Return (x, y) of the center of cell containing provided text 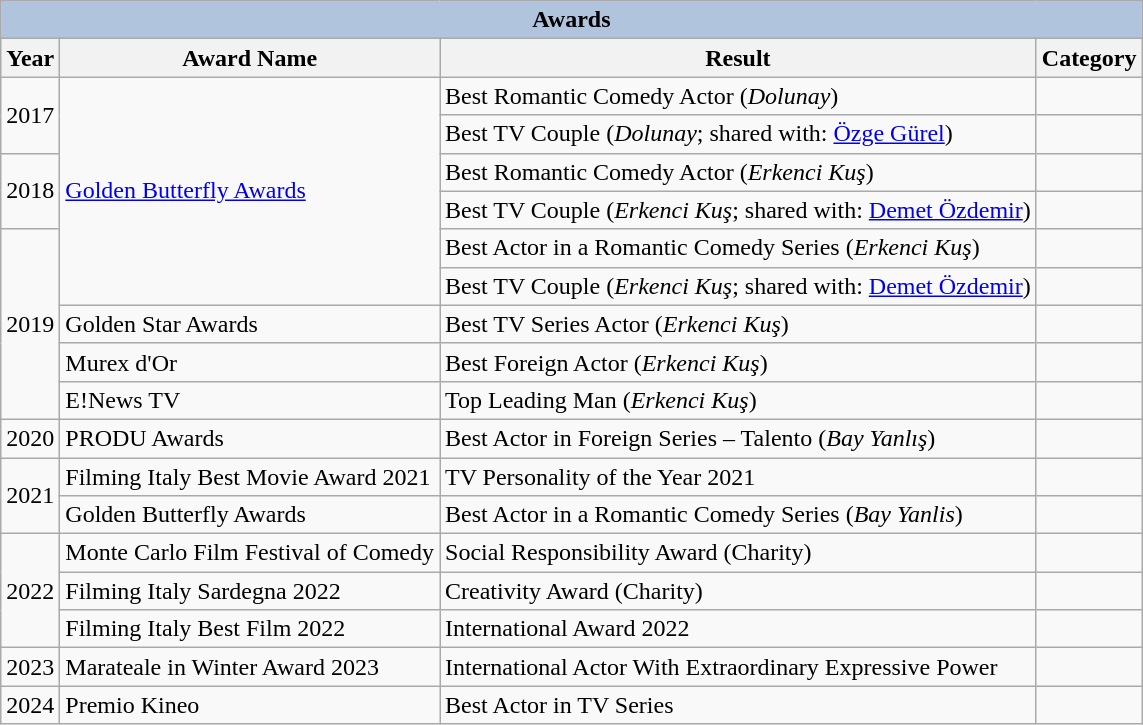
Year (30, 58)
Awards (572, 20)
PRODU Awards (250, 438)
E!News TV (250, 400)
Filming Italy Best Film 2022 (250, 629)
2019 (30, 324)
Result (738, 58)
Best Actor in Foreign Series – Talento (Bay Yanlış) (738, 438)
Best TV Couple (Dolunay; shared with: Özge Gürel) (738, 134)
Premio Kineo (250, 705)
Social Responsibility Award (Charity) (738, 553)
International Award 2022 (738, 629)
2020 (30, 438)
2023 (30, 667)
2022 (30, 591)
Top Leading Man (Erkenci Kuş) (738, 400)
Best Romantic Comedy Actor (Dolunay) (738, 96)
Filming Italy Sardegna 2022 (250, 591)
2021 (30, 496)
TV Personality of the Year 2021 (738, 477)
Best TV Series Actor (Erkenci Kuş) (738, 324)
Category (1089, 58)
Best Actor in TV Series (738, 705)
Best Actor in a Romantic Comedy Series (Erkenci Kuş) (738, 248)
2018 (30, 191)
Murex d'Or (250, 362)
2024 (30, 705)
International Actor With Extraordinary Expressive Power (738, 667)
Marateale in Winter Award 2023 (250, 667)
2017 (30, 115)
Monte Carlo Film Festival of Comedy (250, 553)
Best Romantic Comedy Actor (Erkenci Kuş) (738, 172)
Creativity Award (Charity) (738, 591)
Golden Star Awards (250, 324)
Best Actor in a Romantic Comedy Series (Bay Yanlis) (738, 515)
Filming Italy Best Movie Award 2021 (250, 477)
Award Name (250, 58)
Best Foreign Actor (Erkenci Kuş) (738, 362)
